Scan for the cell matching the given text and deliver its (X, Y) coordinate at center. 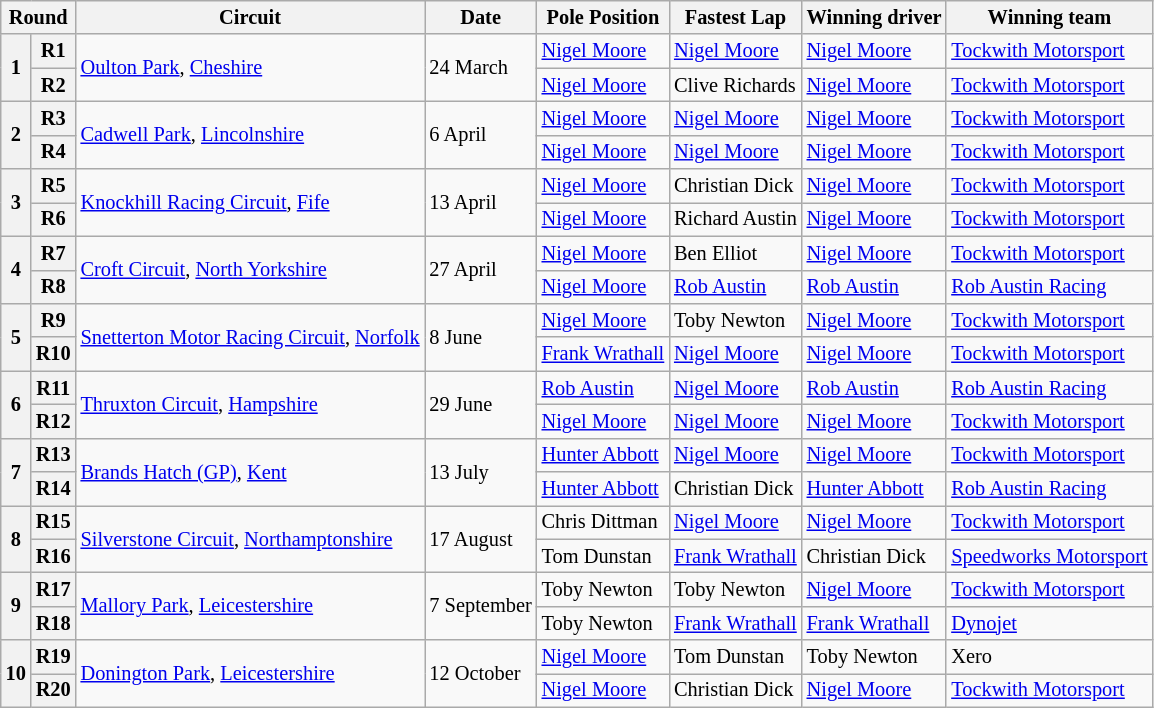
R11 (54, 388)
13 July (480, 472)
1 (16, 68)
9 (16, 606)
Dynojet (1049, 623)
R17 (54, 589)
8 (16, 538)
Pole Position (603, 17)
R20 (54, 690)
Fastest Lap (736, 17)
R6 (54, 219)
Cadwell Park, Lincolnshire (250, 134)
7 September (480, 606)
R8 (54, 287)
17 August (480, 538)
27 April (480, 270)
Oulton Park, Cheshire (250, 68)
R3 (54, 118)
6 April (480, 134)
R18 (54, 623)
Clive Richards (736, 85)
R19 (54, 657)
Snetterton Motor Racing Circuit, Norfolk (250, 336)
Winning driver (874, 17)
3 (16, 202)
12 October (480, 674)
R1 (54, 51)
R10 (54, 354)
Speedworks Motorsport (1049, 556)
29 June (480, 404)
R9 (54, 320)
Ben Elliot (736, 253)
6 (16, 404)
Circuit (250, 17)
Croft Circuit, North Yorkshire (250, 270)
4 (16, 270)
Knockhill Racing Circuit, Fife (250, 202)
R13 (54, 455)
7 (16, 472)
Date (480, 17)
24 March (480, 68)
R14 (54, 489)
Thruxton Circuit, Hampshire (250, 404)
Richard Austin (736, 219)
13 April (480, 202)
Mallory Park, Leicestershire (250, 606)
R5 (54, 186)
2 (16, 134)
R15 (54, 522)
R7 (54, 253)
R12 (54, 421)
Donington Park, Leicestershire (250, 674)
Winning team (1049, 17)
Silverstone Circuit, Northamptonshire (250, 538)
Round (38, 17)
Chris Dittman (603, 522)
Xero (1049, 657)
5 (16, 336)
8 June (480, 336)
Brands Hatch (GP), Kent (250, 472)
R16 (54, 556)
R4 (54, 152)
10 (16, 674)
R2 (54, 85)
